Find where the given text appears and provide that cell's center as [X, Y] coordinate. 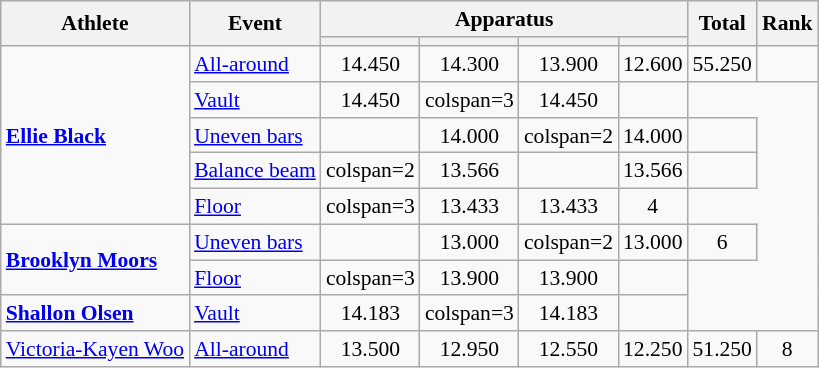
13.500 [370, 349]
Shallon Olsen [95, 314]
Balance beam [255, 171]
Rank [788, 24]
4 [652, 207]
12.950 [470, 349]
Event [255, 24]
55.250 [722, 64]
Total [722, 24]
Athlete [95, 24]
8 [788, 349]
Brooklyn Moors [95, 260]
14.300 [470, 64]
51.250 [722, 349]
12.600 [652, 64]
6 [722, 243]
Victoria-Kayen Woo [95, 349]
Ellie Black [95, 135]
12.250 [652, 349]
12.550 [568, 349]
Apparatus [504, 19]
